Scan for the cell matching the given text and deliver its [X, Y] coordinate at center. 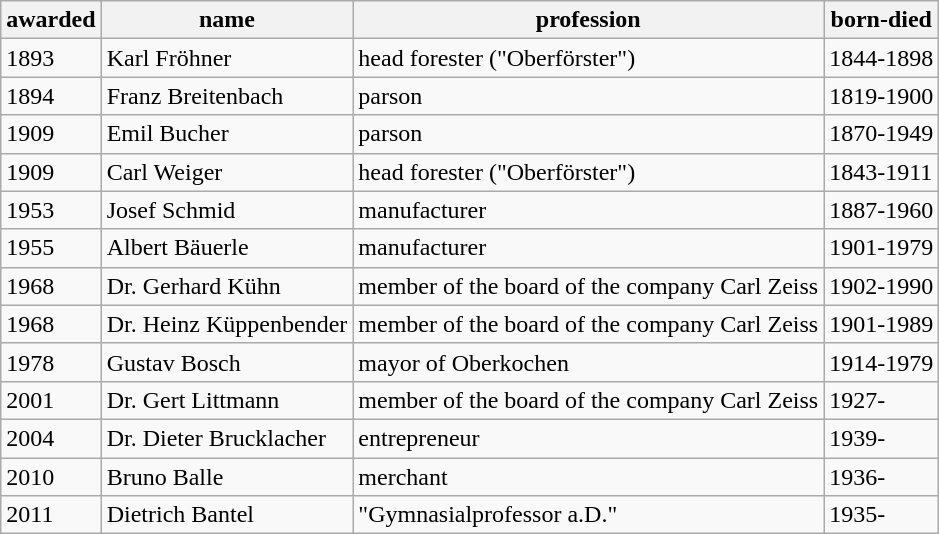
"Gymnasialprofessor a.D." [588, 515]
1902-1990 [882, 286]
Carl Weiger [227, 172]
1844-1898 [882, 58]
2011 [51, 515]
1843-1911 [882, 172]
1894 [51, 96]
1978 [51, 362]
Gustav Bosch [227, 362]
1819-1900 [882, 96]
Dr. Heinz Küppenbender [227, 324]
1955 [51, 248]
born-died [882, 20]
1901-1979 [882, 248]
2004 [51, 438]
name [227, 20]
mayor of Oberkochen [588, 362]
Dr. Dieter Brucklacher [227, 438]
1870-1949 [882, 134]
1939- [882, 438]
1914-1979 [882, 362]
1953 [51, 210]
Bruno Balle [227, 477]
1927- [882, 400]
2001 [51, 400]
Emil Bucher [227, 134]
profession [588, 20]
Dietrich Bantel [227, 515]
Dr. Gerhard Kühn [227, 286]
Albert Bäuerle [227, 248]
awarded [51, 20]
1936- [882, 477]
entrepreneur [588, 438]
Karl Fröhner [227, 58]
merchant [588, 477]
Franz Breitenbach [227, 96]
1887-1960 [882, 210]
Josef Schmid [227, 210]
1893 [51, 58]
Dr. Gert Littmann [227, 400]
1901-1989 [882, 324]
2010 [51, 477]
1935- [882, 515]
